For the text-containing cell, return its midpoint in (x, y) coordinate format. 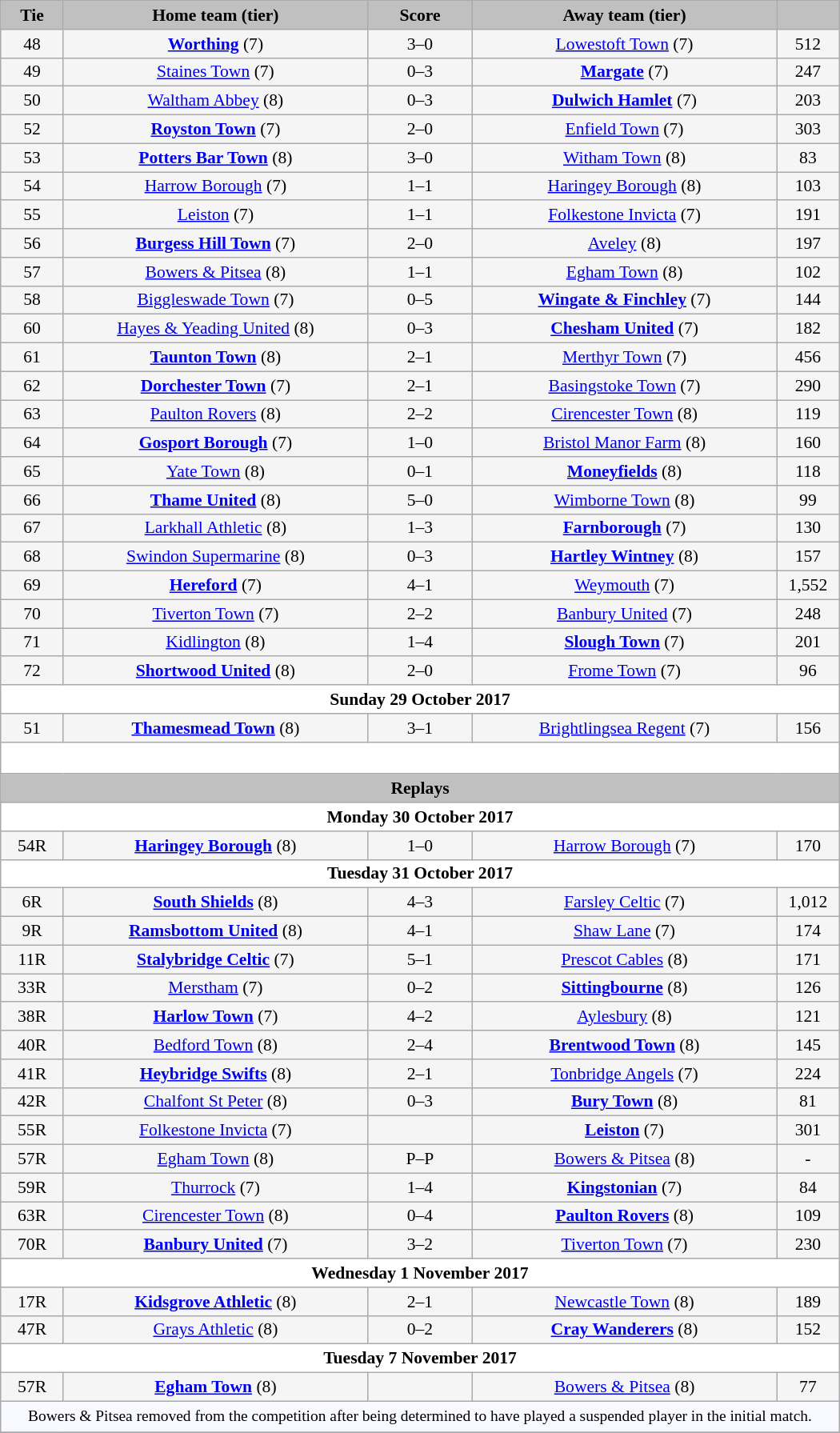
3–1 (419, 728)
1–3 (419, 528)
Brightlingsea Regent (7) (625, 728)
69 (32, 586)
182 (808, 329)
Swindon Supermarine (8) (215, 557)
171 (808, 959)
52 (32, 130)
Home team (tier) (215, 15)
Kingstonian (7) (625, 1187)
65 (32, 471)
60 (32, 329)
290 (808, 386)
Wednesday 1 November 2017 (420, 1273)
130 (808, 528)
Bury Town (8) (625, 1102)
53 (32, 158)
Taunton Town (8) (215, 358)
Burgess Hill Town (7) (215, 243)
61 (32, 358)
230 (808, 1245)
102 (808, 272)
Chesham United (7) (625, 329)
Cray Wanderers (8) (625, 1330)
Staines Town (7) (215, 72)
41R (32, 1074)
203 (808, 101)
55R (32, 1131)
11R (32, 959)
Prescot Cables (8) (625, 959)
Gosport Borough (7) (215, 443)
Witham Town (8) (625, 158)
Tie (32, 15)
Kidsgrove Athletic (8) (215, 1302)
Farnborough (7) (625, 528)
Bristol Manor Farm (8) (625, 443)
38R (32, 1017)
Chalfont St Peter (8) (215, 1102)
248 (808, 614)
47R (32, 1330)
144 (808, 300)
Farsley Celtic (7) (625, 903)
54 (32, 186)
456 (808, 358)
1,552 (808, 586)
Aylesbury (8) (625, 1017)
Monday 30 October 2017 (420, 817)
77 (808, 1387)
Merstham (7) (215, 988)
72 (32, 671)
118 (808, 471)
Grays Athletic (8) (215, 1330)
Lowestoft Town (7) (625, 44)
58 (32, 300)
Heybridge Swifts (8) (215, 1074)
Merthyr Town (7) (625, 358)
121 (808, 1017)
Tonbridge Angels (7) (625, 1074)
96 (808, 671)
Kidlington (8) (215, 642)
103 (808, 186)
Newcastle Town (8) (625, 1302)
174 (808, 931)
South Shields (8) (215, 903)
109 (808, 1216)
68 (32, 557)
Wingate & Finchley (7) (625, 300)
157 (808, 557)
224 (808, 1074)
0–5 (419, 300)
Thame United (8) (215, 500)
2–4 (419, 1045)
301 (808, 1131)
Thurrock (7) (215, 1187)
Basingstoke Town (7) (625, 386)
Stalybridge Celtic (7) (215, 959)
59R (32, 1187)
Biggleswade Town (7) (215, 300)
17R (32, 1302)
1,012 (808, 903)
126 (808, 988)
Hartley Wintney (8) (625, 557)
P–P (419, 1159)
Away team (tier) (625, 15)
Bedford Town (8) (215, 1045)
Thamesmead Town (8) (215, 728)
191 (808, 215)
247 (808, 72)
83 (808, 158)
Ramsbottom United (8) (215, 931)
66 (32, 500)
70R (32, 1245)
Harlow Town (7) (215, 1017)
- (808, 1159)
Shaw Lane (7) (625, 931)
Dulwich Hamlet (7) (625, 101)
Weymouth (7) (625, 586)
152 (808, 1330)
Margate (7) (625, 72)
Larkhall Athletic (8) (215, 528)
145 (808, 1045)
Tuesday 31 October 2017 (420, 874)
4–3 (419, 903)
Hereford (7) (215, 586)
62 (32, 386)
119 (808, 414)
64 (32, 443)
99 (808, 500)
303 (808, 130)
201 (808, 642)
197 (808, 243)
Dorchester Town (7) (215, 386)
48 (32, 44)
6R (32, 903)
Sittingbourne (8) (625, 988)
Tuesday 7 November 2017 (420, 1359)
63 (32, 414)
33R (32, 988)
156 (808, 728)
Worthing (7) (215, 44)
5–1 (419, 959)
81 (808, 1102)
54R (32, 846)
Hayes & Yeading United (8) (215, 329)
3–2 (419, 1245)
42R (32, 1102)
Brentwood Town (8) (625, 1045)
55 (32, 215)
Potters Bar Town (8) (215, 158)
Score (419, 15)
Slough Town (7) (625, 642)
71 (32, 642)
40R (32, 1045)
Yate Town (8) (215, 471)
49 (32, 72)
Frome Town (7) (625, 671)
4–2 (419, 1017)
Sunday 29 October 2017 (420, 699)
Waltham Abbey (8) (215, 101)
189 (808, 1302)
Bowers & Pitsea removed from the competition after being determined to have played a suspended player in the initial match. (420, 1416)
Royston Town (7) (215, 130)
5–0 (419, 500)
67 (32, 528)
Enfield Town (7) (625, 130)
57 (32, 272)
Aveley (8) (625, 243)
51 (32, 728)
56 (32, 243)
63R (32, 1216)
9R (32, 931)
160 (808, 443)
70 (32, 614)
Wimborne Town (8) (625, 500)
0–4 (419, 1216)
Replays (420, 789)
Moneyfields (8) (625, 471)
0–1 (419, 471)
50 (32, 101)
84 (808, 1187)
Shortwood United (8) (215, 671)
512 (808, 44)
170 (808, 846)
